Detect which cell encompasses the target text, then output its [x, y] center coordinate. 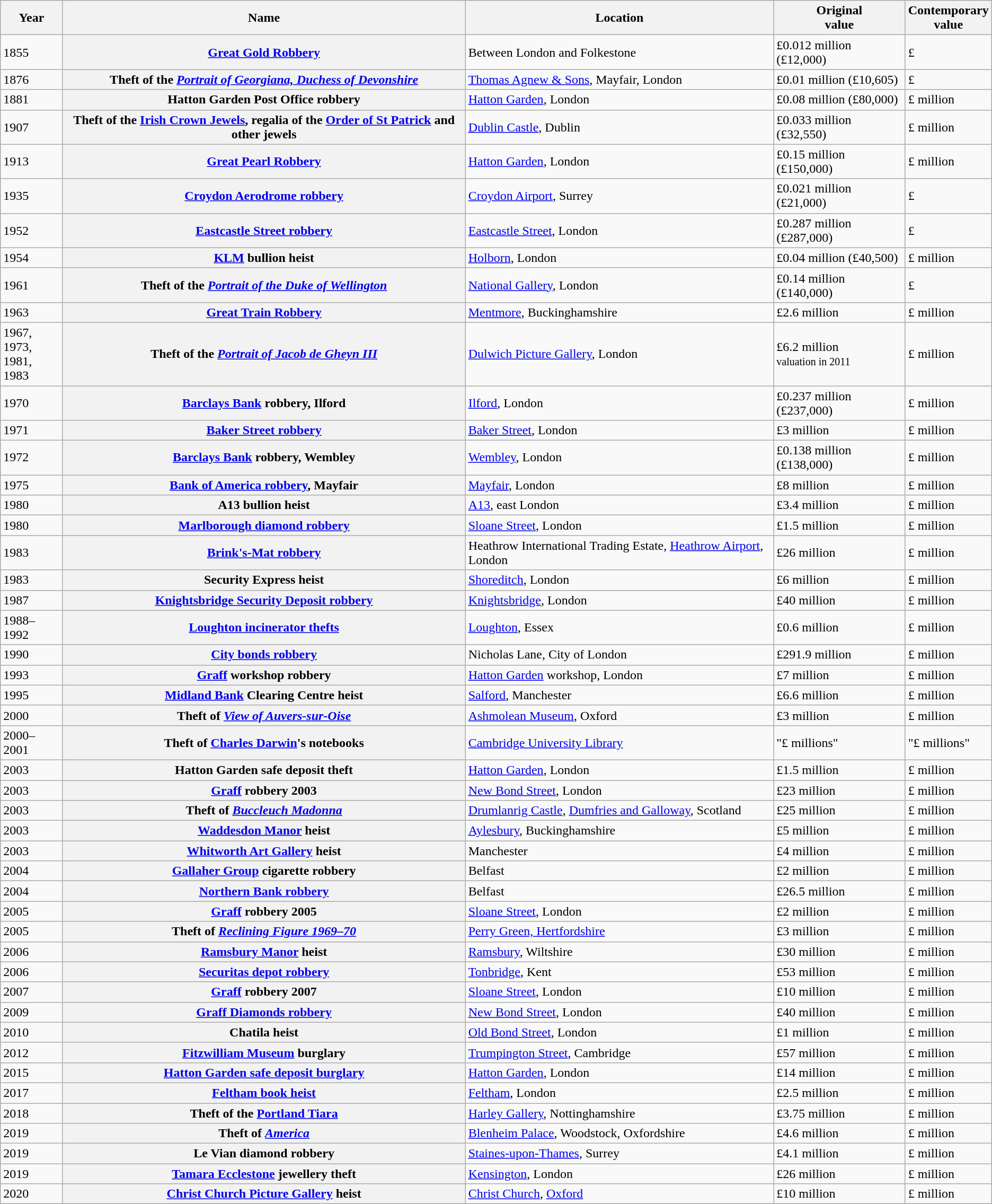
Name [264, 18]
A13, east London [619, 505]
2017 [32, 1093]
£0.15 million (£150,000) [839, 161]
Contemporaryvalue [949, 18]
£0.012 million (£12,000) [839, 52]
£5 million [839, 831]
Northern Bank robbery [264, 891]
Thomas Agnew & Sons, Mayfair, London [619, 80]
Theft of the Portland Tiara [264, 1113]
Securitas depot robbery [264, 972]
2010 [32, 1032]
Theft of the Portrait of Jacob de Gheyn III [264, 354]
Graff robbery 2003 [264, 790]
£8 million [839, 485]
Graff robbery 2007 [264, 992]
Old Bond Street, London [619, 1032]
Theft of View of Auvers-sur-Oise [264, 715]
Feltham, London [619, 1093]
Christ Church Picture Gallery heist [264, 1194]
2009 [32, 1012]
1988–1992 [32, 628]
2000 [32, 715]
1954 [32, 258]
Brink's-Mat robbery [264, 552]
Salford, Manchester [619, 695]
Security Express heist [264, 580]
1881 [32, 100]
£26.5 million [839, 891]
1995 [32, 695]
Blenheim Palace, Woodstock, Oxfordshire [619, 1133]
£4.6 million [839, 1133]
Aylesbury, Buckinghamshire [619, 831]
Loughton, Essex [619, 628]
Bank of America robbery, Mayfair [264, 485]
Perry Green, Hertfordshire [619, 931]
Staines-upon-Thames, Surrey [619, 1154]
Holborn, London [619, 258]
£0.021 million (£21,000) [839, 196]
Manchester [619, 851]
£0.08 million (£80,000) [839, 100]
Wembley, London [619, 458]
£291.9 million [839, 655]
Year [32, 18]
Knightsbridge Security Deposit robbery [264, 600]
£1 million [839, 1032]
1913 [32, 161]
1855 [32, 52]
1876 [32, 80]
Originalvalue [839, 18]
Croydon Airport, Surrey [619, 196]
£0.033 million (£32,550) [839, 127]
£3.75 million [839, 1113]
£6.6 million [839, 695]
£6.2 millionvaluation in 2011 [839, 354]
Great Pearl Robbery [264, 161]
Ramsbury, Wiltshire [619, 952]
Midland Bank Clearing Centre heist [264, 695]
Le Vian diamond robbery [264, 1154]
£2.6 million [839, 312]
Barclays Bank robbery, Wembley [264, 458]
Trumpington Street, Cambridge [619, 1052]
1952 [32, 230]
1970 [32, 403]
Theft of Charles Darwin's notebooks [264, 742]
Eastcastle Street, London [619, 230]
£0.287 million (£287,000) [839, 230]
1935 [32, 196]
1990 [32, 655]
1967, 1973,1981, 1983 [32, 354]
Mayfair, London [619, 485]
£0.138 million (£138,000) [839, 458]
Whitworth Art Gallery heist [264, 851]
£2.5 million [839, 1093]
£6 million [839, 580]
1975 [32, 485]
City bonds robbery [264, 655]
£30 million [839, 952]
Barclays Bank robbery, Ilford [264, 403]
Theft of Buccleuch Madonna [264, 811]
Loughton incinerator thefts [264, 628]
Baker Street robbery [264, 430]
2018 [32, 1113]
Drumlanrig Castle, Dumfries and Galloway, Scotland [619, 811]
Ilford, London [619, 403]
Ramsbury Manor heist [264, 952]
1963 [32, 312]
£25 million [839, 811]
Hatton Garden safe deposit theft [264, 770]
Heathrow International Trading Estate, Heathrow Airport, London [619, 552]
Mentmore, Buckinghamshire [619, 312]
£57 million [839, 1052]
KLM bullion heist [264, 258]
Gallaher Group cigarette robbery [264, 871]
Graff robbery 2005 [264, 911]
Ashmolean Museum, Oxford [619, 715]
£0.237 million (£237,000) [839, 403]
1972 [32, 458]
Theft of America [264, 1133]
Croydon Aerodrome robbery [264, 196]
1907 [32, 127]
Theft of Reclining Figure 1969–70 [264, 931]
2000–2001 [32, 742]
£23 million [839, 790]
£53 million [839, 972]
Fitzwilliam Museum burglary [264, 1052]
Hatton Garden Post Office robbery [264, 100]
£7 million [839, 675]
2020 [32, 1194]
Dulwich Picture Gallery, London [619, 354]
Graff workshop robbery [264, 675]
Harley Gallery, Nottinghamshire [619, 1113]
£14 million [839, 1073]
£0.14 million (£140,000) [839, 285]
£0.6 million [839, 628]
Cambridge University Library [619, 742]
Theft of the Portrait of Georgiana, Duchess of Devonshire [264, 80]
Dublin Castle, Dublin [619, 127]
Location [619, 18]
A13 bullion heist [264, 505]
Great Gold Robbery [264, 52]
1961 [32, 285]
Hatton Garden workshop, London [619, 675]
National Gallery, London [619, 285]
Graff Diamonds robbery [264, 1012]
Eastcastle Street robbery [264, 230]
Tonbridge, Kent [619, 972]
£4.1 million [839, 1154]
Hatton Garden safe deposit burglary [264, 1073]
Baker Street, London [619, 430]
Waddesdon Manor heist [264, 831]
Chatila heist [264, 1032]
Great Train Robbery [264, 312]
1971 [32, 430]
Feltham book heist [264, 1093]
£4 million [839, 851]
2015 [32, 1073]
£0.04 million (£40,500) [839, 258]
2012 [32, 1052]
Theft of the Irish Crown Jewels, regalia of the Order of St Patrick and other jewels [264, 127]
1987 [32, 600]
Kensington, London [619, 1174]
Theft of the Portrait of the Duke of Wellington [264, 285]
Knightsbridge, London [619, 600]
Tamara Ecclestone jewellery theft [264, 1174]
£0.01 million (£10,605) [839, 80]
Shoreditch, London [619, 580]
Marlborough diamond robbery [264, 525]
Christ Church, Oxford [619, 1194]
Between London and Folkestone [619, 52]
Nicholas Lane, City of London [619, 655]
2007 [32, 992]
£3.4 million [839, 505]
1993 [32, 675]
